Scan for the cell matching the given text and deliver its [X, Y] coordinate at center. 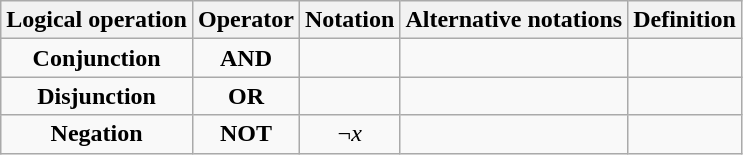
OR [246, 96]
Definition [685, 20]
Notation [350, 20]
AND [246, 58]
NOT [246, 134]
Conjunction [97, 58]
¬x [350, 134]
Logical operation [97, 20]
Operator [246, 20]
Disjunction [97, 96]
Alternative notations [514, 20]
Negation [97, 134]
